Return (X, Y) of the center of cell containing provided text 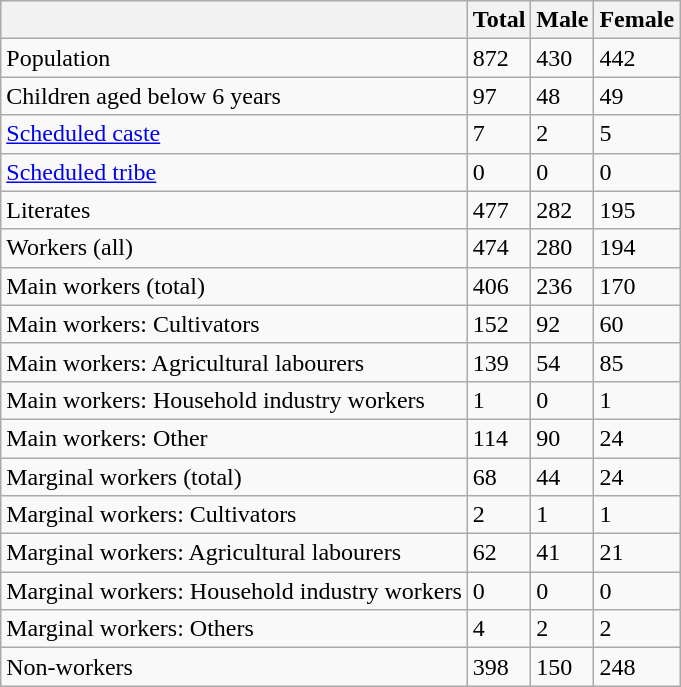
406 (499, 286)
85 (637, 362)
Scheduled caste (234, 134)
195 (637, 210)
Main workers (total) (234, 286)
Total (499, 20)
21 (637, 553)
92 (562, 324)
477 (499, 210)
Population (234, 58)
150 (562, 667)
248 (637, 667)
90 (562, 438)
60 (637, 324)
Female (637, 20)
Marginal workers: Cultivators (234, 515)
68 (499, 477)
236 (562, 286)
4 (499, 629)
62 (499, 553)
Marginal workers: Household industry workers (234, 591)
97 (499, 96)
442 (637, 58)
54 (562, 362)
398 (499, 667)
Marginal workers: Others (234, 629)
Workers (all) (234, 248)
7 (499, 134)
Children aged below 6 years (234, 96)
Literates (234, 210)
Main workers: Cultivators (234, 324)
474 (499, 248)
872 (499, 58)
Main workers: Other (234, 438)
44 (562, 477)
139 (499, 362)
41 (562, 553)
Main workers: Household industry workers (234, 400)
48 (562, 96)
430 (562, 58)
5 (637, 134)
49 (637, 96)
Scheduled tribe (234, 172)
Non-workers (234, 667)
Main workers: Agricultural labourers (234, 362)
152 (499, 324)
Marginal workers: Agricultural labourers (234, 553)
Male (562, 20)
194 (637, 248)
170 (637, 286)
282 (562, 210)
114 (499, 438)
280 (562, 248)
Marginal workers (total) (234, 477)
